Detect which cell encompasses the target text, then output its [x, y] center coordinate. 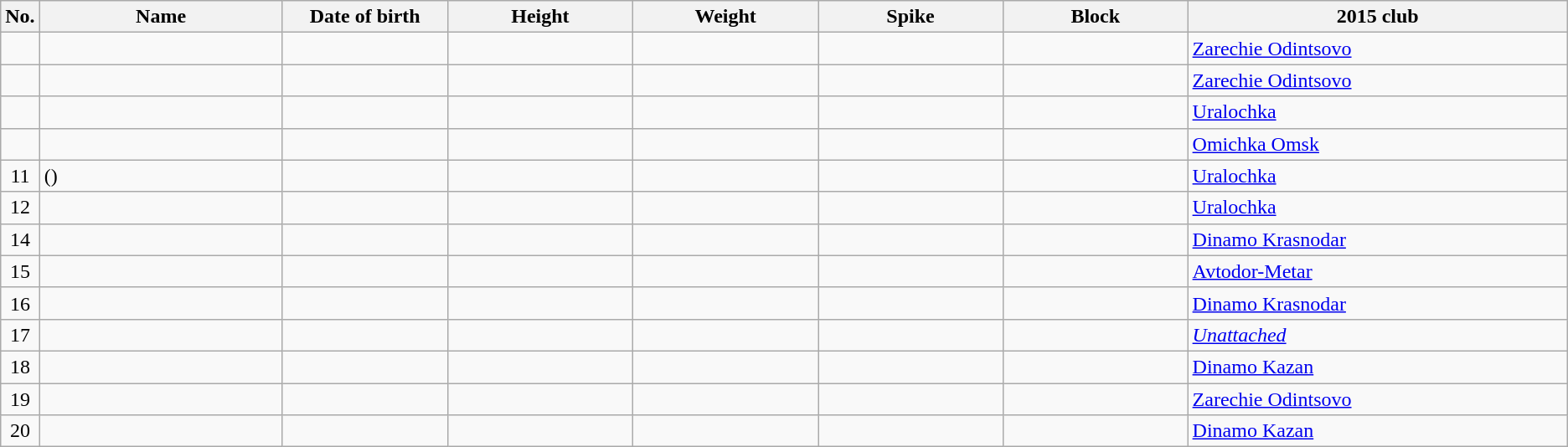
Name [161, 17]
18 [20, 367]
16 [20, 303]
19 [20, 399]
Weight [725, 17]
14 [20, 239]
11 [20, 176]
Block [1096, 17]
Spike [911, 17]
17 [20, 335]
Date of birth [365, 17]
12 [20, 208]
Height [539, 17]
No. [20, 17]
Omichka Omsk [1377, 144]
Avtodor-Metar [1377, 271]
() [161, 176]
15 [20, 271]
Unattached [1377, 335]
2015 club [1377, 17]
20 [20, 431]
